From the cell containing the given text, extract its center point as (X, Y) coordinate. 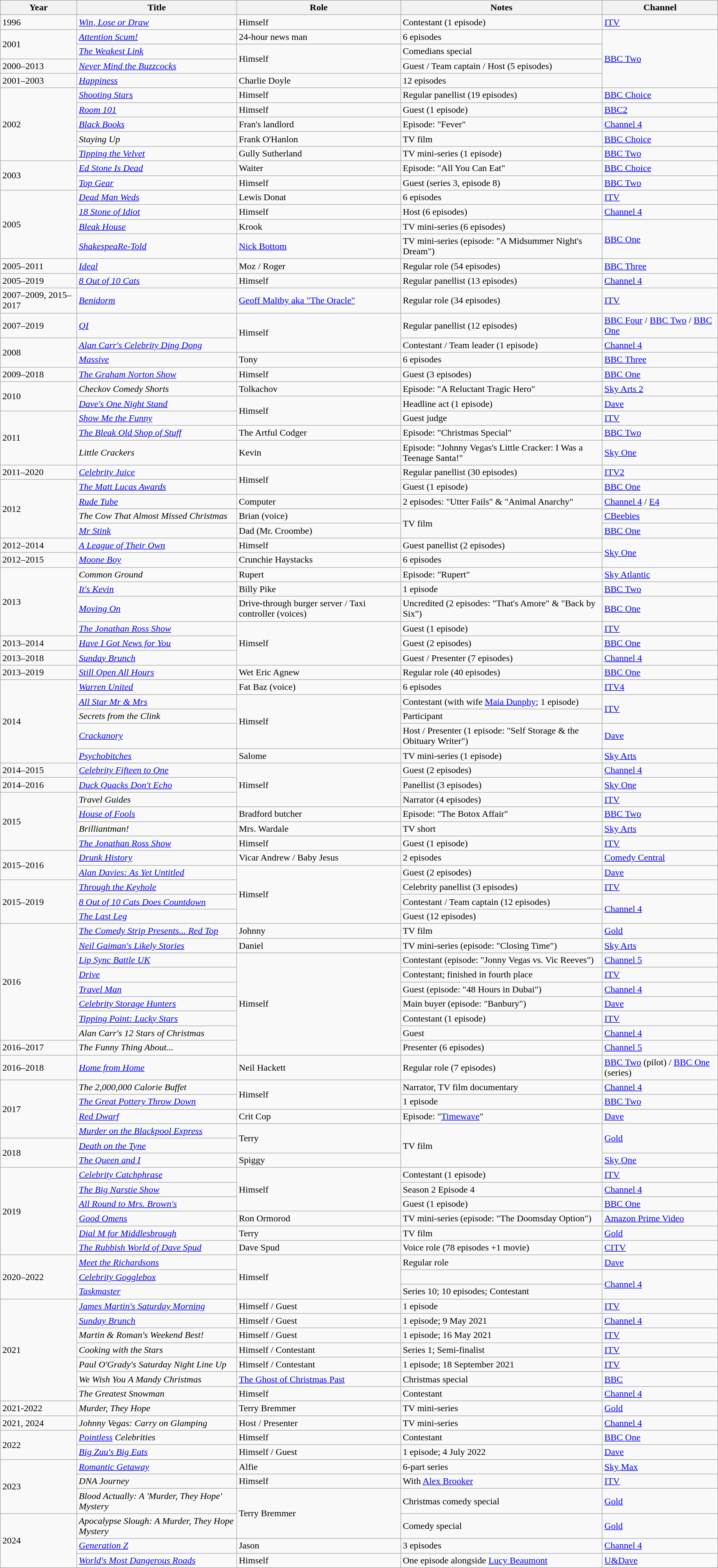
TV mini-series (episode: "A Midsummer Night's Dream") (502, 246)
2014 (38, 721)
2017 (38, 1109)
18 Stone of Idiot (156, 212)
Travel Guides (156, 800)
Romantic Getaway (156, 1467)
Show Me the Funny (156, 418)
Panellist (3 episodes) (502, 785)
Massive (156, 360)
Krook (318, 227)
Regular role (54 episodes) (502, 266)
Regular panellist (19 episodes) (502, 95)
Tony (318, 360)
With Alex Brooker (502, 1481)
Host / Presenter (1 episode: "Self Storage & the Obituary Writer") (502, 736)
2012 (38, 509)
ITV2 (660, 472)
Guest (12 episodes) (502, 916)
Guest panellist (2 episodes) (502, 545)
2011–2020 (38, 472)
QI (156, 325)
Alan Carr's Celebrity Ding Dong (156, 345)
ShakespeaRe-Told (156, 246)
Contestant / Team leader (1 episode) (502, 345)
Taskmaster (156, 1292)
Episode: "The Botox Affair" (502, 814)
Black Books (156, 124)
One episode alongside Lucy Beaumont (502, 1560)
Lip Sync Battle UK (156, 960)
The Rubbish World of Dave Spud (156, 1248)
2008 (38, 352)
BBC Four / BBC Two / BBC One (660, 325)
Guest (episode: "48 Hours in Dubai") (502, 989)
TV mini-series (episode: "Closing Time") (502, 945)
Little Crackers (156, 452)
Sky Atlantic (660, 574)
Guest judge (502, 418)
Channel (660, 8)
Waiter (318, 168)
2018 (38, 1153)
CBeebies (660, 516)
Notes (502, 8)
Lewis Donat (318, 197)
2021-2022 (38, 1408)
Frank O'Hanlon (318, 139)
Rude Tube (156, 502)
TV mini-series (6 episodes) (502, 227)
Main buyer (episode: "Banbury") (502, 1004)
3 episodes (502, 1546)
TV mini-series (episode: "The Doomsday Option") (502, 1219)
2001–2003 (38, 81)
Series 1; Semi-finalist (502, 1350)
Brian (voice) (318, 516)
2015 (38, 821)
Dial M for Middlesbrough (156, 1233)
Ron Ormorod (318, 1219)
Alan Davies: As Yet Untitled (156, 872)
Dave's One Night Stand (156, 403)
2020–2022 (38, 1277)
Apocalypse Slough: A Murder, They Hope Mystery (156, 1526)
Amazon Prime Video (660, 1219)
2024 (38, 1541)
The Funny Thing About... (156, 1048)
Year (38, 8)
2012–2015 (38, 560)
1 episode; 18 September 2021 (502, 1364)
2013–2018 (38, 658)
1 episode; 4 July 2022 (502, 1452)
Guest (3 episodes) (502, 374)
Uncredited (2 episodes: "That's Amore" & "Back by Six") (502, 609)
2002 (38, 124)
Episode: "All You Can Eat" (502, 168)
Comedians special (502, 51)
The Great Pottery Throw Down (156, 1102)
Jason (318, 1546)
2022 (38, 1445)
Moone Boy (156, 560)
The Matt Lucas Awards (156, 487)
Alan Carr's 12 Stars of Christmas (156, 1033)
The Weakest Link (156, 51)
2011 (38, 438)
Travel Man (156, 989)
2021 (38, 1350)
2005–2011 (38, 266)
Season 2 Episode 4 (502, 1189)
World's Most Dangerous Roads (156, 1560)
Bleak House (156, 227)
2016–2018 (38, 1068)
Alfie (318, 1467)
Billy Pike (318, 589)
Never Mind the Buzzcocks (156, 66)
2 episodes: "Utter Fails" & "Animal Anarchy" (502, 502)
Nick Bottom (318, 246)
All Round to Mrs. Brown's (156, 1204)
24-hour news man (318, 37)
Fran's landlord (318, 124)
2014–2016 (38, 785)
Tipping the Velvet (156, 153)
Comedy special (502, 1526)
Death on the Tyne (156, 1145)
Guest / Presenter (7 episodes) (502, 658)
2015–2016 (38, 865)
Headline act (1 episode) (502, 403)
TV short (502, 829)
Big Zuu's Big Eats (156, 1452)
Contestant / Team captain (12 episodes) (502, 902)
DNA Journey (156, 1481)
Neil Gaiman's Likely Stories (156, 945)
8 Out of 10 Cats (156, 281)
1 episode; 9 May 2021 (502, 1321)
Martin & Roman's Weekend Best! (156, 1335)
2003 (38, 175)
Celebrity Fifteen to One (156, 770)
2001 (38, 44)
Ideal (156, 266)
James Martin's Saturday Morning (156, 1306)
Attention Scum! (156, 37)
Generation Z (156, 1546)
Meet the Richardsons (156, 1262)
Psychobitches (156, 756)
Daniel (318, 945)
Episode: "A Reluctant Tragic Hero" (502, 389)
Presenter (6 episodes) (502, 1048)
Through the Keyhole (156, 887)
Christmas comedy special (502, 1501)
Home from Home (156, 1068)
2023 (38, 1486)
2013–2019 (38, 672)
Series 10; 10 episodes; Contestant (502, 1292)
Have I Got News for You (156, 643)
Voice role (78 episodes +1 movie) (502, 1248)
Guest (series 3, episode 8) (502, 183)
6-part series (502, 1467)
2013–2014 (38, 643)
Episode: "Fever" (502, 124)
2005 (38, 225)
Blood Actually: A 'Murder, They Hope' Mystery (156, 1501)
We Wish You A Mandy Christmas (156, 1379)
Geoff Maltby aka "The Oracle" (318, 301)
Host (6 episodes) (502, 212)
2016 (38, 982)
1996 (38, 22)
Regular role (7 episodes) (502, 1068)
Dead Man Weds (156, 197)
Regular panellist (30 episodes) (502, 472)
The Comedy Strip Presents... Red Top (156, 931)
Episode: "Johnny Vegas's Little Cracker: I Was a Teenage Santa!" (502, 452)
Moz / Roger (318, 266)
It's Kevin (156, 589)
Episode: "Rupert" (502, 574)
Tolkachov (318, 389)
Brilliantman! (156, 829)
BBC Two (pilot) / BBC One (series) (660, 1068)
Regular role (40 episodes) (502, 672)
Vicar Andrew / Baby Jesus (318, 858)
2005–2019 (38, 281)
The Ghost of Christmas Past (318, 1379)
2000–2013 (38, 66)
2014–2015 (38, 770)
Narrator (4 episodes) (502, 800)
Regular role (34 episodes) (502, 301)
The Graham Norton Show (156, 374)
The Queen and I (156, 1160)
2015–2019 (38, 902)
Top Gear (156, 183)
Drive (156, 975)
Common Ground (156, 574)
Murder on the Blackpool Express (156, 1131)
Salome (318, 756)
Celebrity panellist (3 episodes) (502, 887)
The Big Narstie Show (156, 1189)
BBC2 (660, 110)
Win, Lose or Draw (156, 22)
A League of Their Own (156, 545)
U&Dave (660, 1560)
Still Open All Hours (156, 672)
8 Out of 10 Cats Does Countdown (156, 902)
Contestant; finished in fourth place (502, 975)
Spiggy (318, 1160)
Duck Quacks Don't Echo (156, 785)
Contestant (with wife Maia Dunphy; 1 episode) (502, 701)
2019 (38, 1211)
Drive-through burger server / Taxi controller (voices) (318, 609)
1 episode; 16 May 2021 (502, 1335)
Episode: "Christmas Special" (502, 433)
The Greatest Snowman (156, 1394)
2021, 2024 (38, 1423)
Warren United (156, 687)
Celebrity Catchphrase (156, 1175)
2012–2014 (38, 545)
Celebrity Juice (156, 472)
Computer (318, 502)
Role (318, 8)
Fat Baz (voice) (318, 687)
BBC (660, 1379)
Episode: "Timewave" (502, 1116)
Celebrity Gogglebox (156, 1277)
Paul O'Grady's Saturday Night Line Up (156, 1364)
Gully Sutherland (318, 153)
ITV4 (660, 687)
Host / Presenter (318, 1423)
2 episodes (502, 858)
Crit Cop (318, 1116)
Rupert (318, 574)
The Artful Codger (318, 433)
Johnny (318, 931)
Bradford butcher (318, 814)
Celebrity Storage Hunters (156, 1004)
Benidorm (156, 301)
Charlie Doyle (318, 81)
Red Dwarf (156, 1116)
Staying Up (156, 139)
House of Fools (156, 814)
Crunchie Haystacks (318, 560)
Guest / Team captain / Host (5 episodes) (502, 66)
Narrator, TV film documentary (502, 1087)
Shooting Stars (156, 95)
Ed Stone Is Dead (156, 168)
The 2,000,000 Calorie Buffet (156, 1087)
Contestant (episode: "Jonny Vegas vs. Vic Reeves") (502, 960)
All Star Mr & Mrs (156, 701)
2009–2018 (38, 374)
Christmas special (502, 1379)
Channel 4 / E4 (660, 502)
Participant (502, 716)
Murder, They Hope (156, 1408)
Moving On (156, 609)
Sky Arts 2 (660, 389)
Title (156, 8)
The Bleak Old Shop of Stuff (156, 433)
The Last Leg (156, 916)
12 episodes (502, 81)
Pointless Celebrities (156, 1438)
Wet Eric Agnew (318, 672)
2007–2009, 2015–2017 (38, 301)
Regular panellist (12 episodes) (502, 325)
Dad (Mr. Croombe) (318, 531)
Dave Spud (318, 1248)
Regular panellist (13 episodes) (502, 281)
Good Omens (156, 1219)
Kevin (318, 452)
Johnny Vegas: Carry on Glamping (156, 1423)
Regular role (502, 1262)
Neil Hackett (318, 1068)
The Cow That Almost Missed Christmas (156, 516)
2007–2019 (38, 325)
Cooking with the Stars (156, 1350)
Mrs. Wardale (318, 829)
Drunk History (156, 858)
Sky Max (660, 1467)
2010 (38, 396)
CITV (660, 1248)
Crackanory (156, 736)
Tipping Point: Lucky Stars (156, 1018)
Guest (502, 1033)
Comedy Central (660, 858)
Room 101 (156, 110)
2013 (38, 601)
Checkov Comedy Shorts (156, 389)
2016–2017 (38, 1048)
Secrets from the Clink (156, 716)
Happiness (156, 81)
Mr Stink (156, 531)
